Determine the [x, y] coordinate at the center of the cell enclosing the given text.  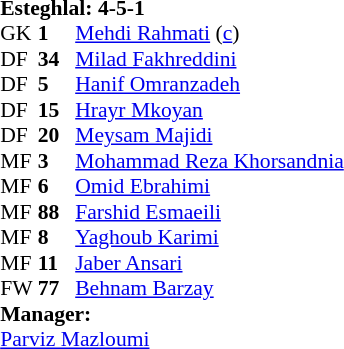
Mohammad Reza Khorsandnia [210, 161]
Hanif Omranzadeh [210, 85]
20 [57, 135]
FW [19, 289]
Omid Ebrahimi [210, 187]
15 [57, 110]
8 [57, 237]
GK [19, 33]
3 [57, 161]
Jaber Ansari [210, 263]
Meysam Majidi [210, 135]
Hrayr Mkoyan [210, 110]
34 [57, 59]
Milad Fakhreddini [210, 59]
88 [57, 212]
6 [57, 187]
Manager: [172, 314]
77 [57, 289]
1 [57, 33]
11 [57, 263]
5 [57, 85]
Behnam Barzay [210, 289]
Farshid Esmaeili [210, 212]
Yaghoub Karimi [210, 237]
Mehdi Rahmati (c) [210, 33]
